For the text-containing cell, return its midpoint in (X, Y) coordinate format. 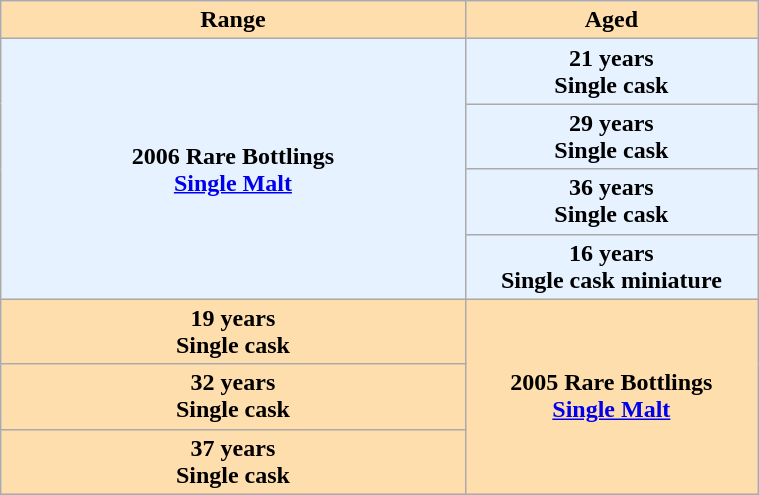
2005 Rare BottlingsSingle Malt (612, 396)
16 yearsSingle cask miniature (612, 266)
29 yearsSingle cask (612, 136)
19 yearsSingle cask (233, 332)
2006 Rare BottlingsSingle Malt (233, 169)
Range (233, 20)
36 yearsSingle cask (612, 202)
21 yearsSingle cask (612, 72)
37 yearsSingle cask (233, 462)
32 yearsSingle cask (233, 396)
Aged (612, 20)
